Determine the [X, Y] coordinate at the center of the cell enclosing the given text.  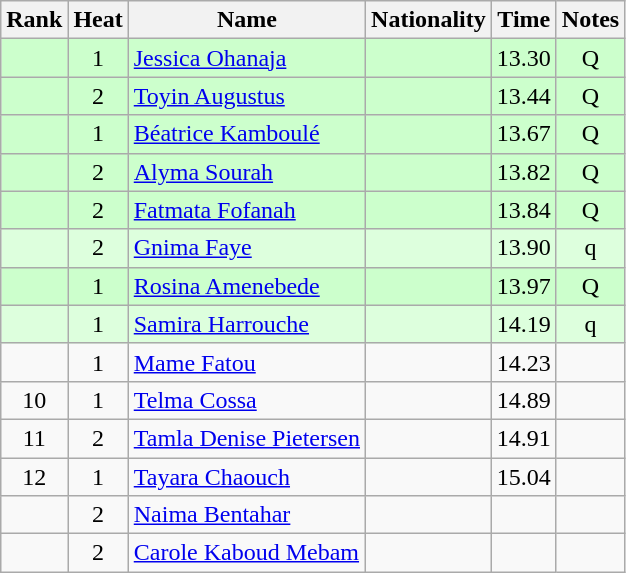
Mame Fatou [246, 362]
Béatrice Kamboulé [246, 134]
Name [246, 20]
14.89 [524, 400]
14.23 [524, 362]
13.67 [524, 134]
Alyma Sourah [246, 172]
Toyin Augustus [246, 96]
13.97 [524, 286]
Naima Bentahar [246, 515]
Jessica Ohanaja [246, 58]
Carole Kaboud Mebam [246, 553]
Telma Cossa [246, 400]
Time [524, 20]
13.82 [524, 172]
Rosina Amenebede [246, 286]
Rank [34, 20]
13.90 [524, 248]
15.04 [524, 477]
Fatmata Fofanah [246, 210]
Gnima Faye [246, 248]
13.30 [524, 58]
Notes [590, 20]
Nationality [429, 20]
13.44 [524, 96]
Samira Harrouche [246, 324]
11 [34, 438]
12 [34, 477]
10 [34, 400]
14.91 [524, 438]
14.19 [524, 324]
Heat [98, 20]
13.84 [524, 210]
Tayara Chaouch [246, 477]
Tamla Denise Pietersen [246, 438]
